Search for the cell housing the specified text and yield its [X, Y] center coordinate. 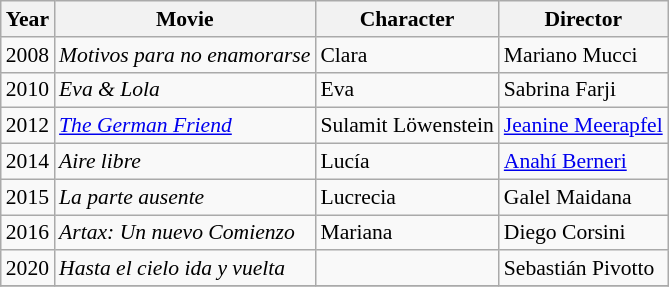
Jeanine Meerapfel [584, 126]
2010 [28, 90]
Lucrecia [406, 197]
Hasta el cielo ida y vuelta [184, 269]
Sebastián Pivotto [584, 269]
2014 [28, 162]
Director [584, 19]
2012 [28, 126]
2015 [28, 197]
The German Friend [184, 126]
Lucía [406, 162]
Clara [406, 55]
Character [406, 19]
Sabrina Farji [584, 90]
Eva [406, 90]
La parte ausente [184, 197]
Movie [184, 19]
Galel Maidana [584, 197]
2008 [28, 55]
Mariana [406, 233]
Motivos para no enamorarse [184, 55]
Anahí Berneri [584, 162]
Diego Corsini [584, 233]
2016 [28, 233]
2020 [28, 269]
Sulamit Löwenstein [406, 126]
Mariano Mucci [584, 55]
Eva & Lola [184, 90]
Aire libre [184, 162]
Artax: Un nuevo Comienzo [184, 233]
Year [28, 19]
